Return [x, y] of the center of cell containing provided text 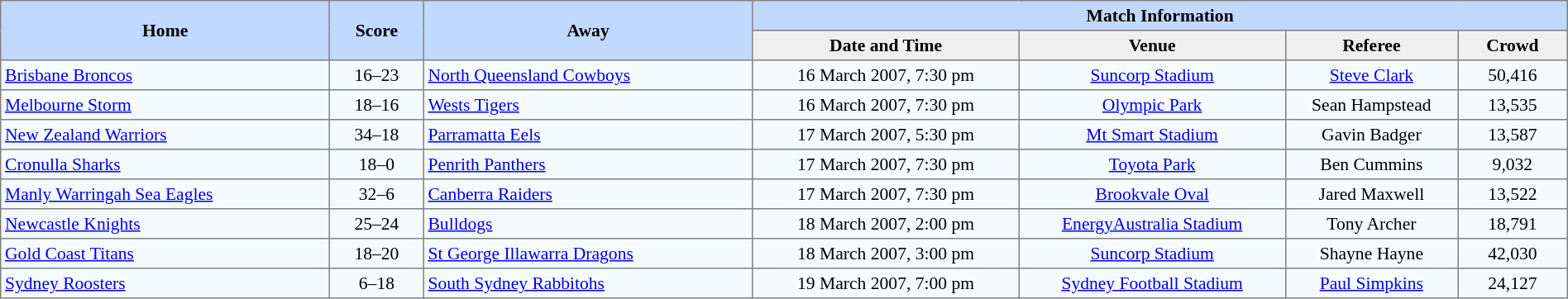
Sydney Football Stadium [1152, 283]
18–20 [377, 254]
Match Information [1159, 16]
Toyota Park [1152, 164]
New Zealand Warriors [165, 135]
Penrith Panthers [588, 164]
18–16 [377, 105]
Brisbane Broncos [165, 75]
16–23 [377, 75]
13,522 [1513, 194]
6–18 [377, 283]
Sydney Roosters [165, 283]
Canberra Raiders [588, 194]
Manly Warringah Sea Eagles [165, 194]
34–18 [377, 135]
Parramatta Eels [588, 135]
Wests Tigers [588, 105]
South Sydney Rabbitohs [588, 283]
25–24 [377, 224]
9,032 [1513, 164]
Home [165, 31]
Bulldogs [588, 224]
18 March 2007, 3:00 pm [886, 254]
Jared Maxwell [1371, 194]
Crowd [1513, 45]
18,791 [1513, 224]
Ben Cummins [1371, 164]
Tony Archer [1371, 224]
Sean Hampstead [1371, 105]
St George Illawarra Dragons [588, 254]
Newcastle Knights [165, 224]
Referee [1371, 45]
Away [588, 31]
42,030 [1513, 254]
19 March 2007, 7:00 pm [886, 283]
18 March 2007, 2:00 pm [886, 224]
Brookvale Oval [1152, 194]
13,535 [1513, 105]
Cronulla Sharks [165, 164]
North Queensland Cowboys [588, 75]
Venue [1152, 45]
17 March 2007, 5:30 pm [886, 135]
Score [377, 31]
13,587 [1513, 135]
Date and Time [886, 45]
Paul Simpkins [1371, 283]
18–0 [377, 164]
50,416 [1513, 75]
32–6 [377, 194]
Melbourne Storm [165, 105]
Olympic Park [1152, 105]
Steve Clark [1371, 75]
EnergyAustralia Stadium [1152, 224]
24,127 [1513, 283]
Gavin Badger [1371, 135]
Mt Smart Stadium [1152, 135]
Shayne Hayne [1371, 254]
Gold Coast Titans [165, 254]
